Pinpoint the cell where the given text exists, returning its [x, y] midpoint coordinate. 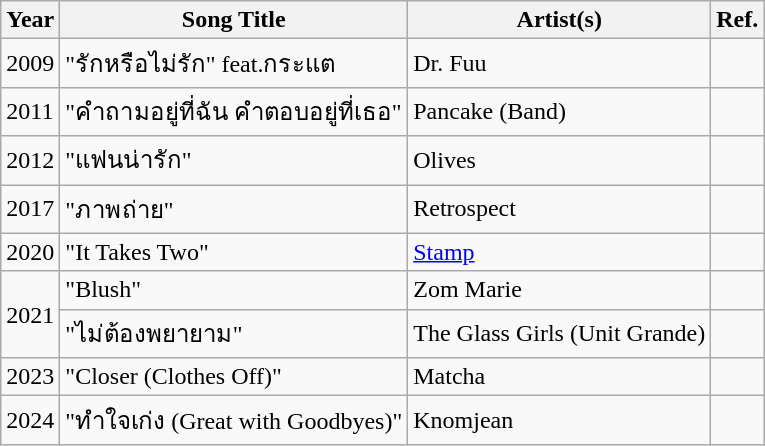
Pancake (Band) [560, 112]
2017 [30, 208]
Song Title [234, 20]
Ref. [738, 20]
"It Takes Two" [234, 252]
"ไม่ต้องพยายาม" [234, 334]
"รักหรือไม่รัก" feat.กระแต [234, 64]
"ทำใจเก่ง (Great with Goodbyes)" [234, 420]
Retrospect [560, 208]
Olives [560, 160]
Artist(s) [560, 20]
"แฟนน่ารัก" [234, 160]
2012 [30, 160]
2009 [30, 64]
"Blush" [234, 290]
Year [30, 20]
Zom Marie [560, 290]
"คำถามอยู่ที่ฉัน คำตอบอยู่ที่เธอ" [234, 112]
"ภาพถ่าย" [234, 208]
2021 [30, 314]
Knomjean [560, 420]
2023 [30, 377]
"Closer (Clothes Off)" [234, 377]
2011 [30, 112]
2020 [30, 252]
The Glass Girls (Unit Grande) [560, 334]
2024 [30, 420]
Dr. Fuu [560, 64]
Stamp [560, 252]
Matcha [560, 377]
